Locate the cell with the specified text and output its (X, Y) center coordinate. 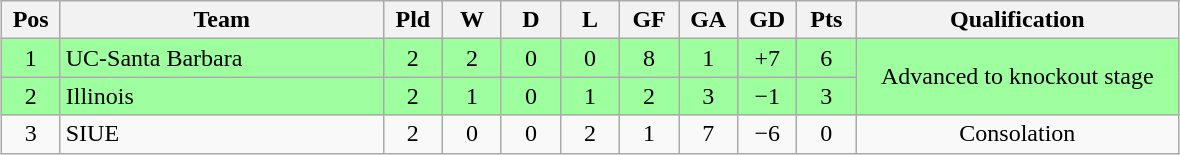
GD (768, 20)
7 (708, 134)
−1 (768, 96)
6 (826, 58)
GF (650, 20)
Pts (826, 20)
L (590, 20)
GA (708, 20)
D (530, 20)
Illinois (222, 96)
Pos (30, 20)
Advanced to knockout stage (1018, 77)
+7 (768, 58)
SIUE (222, 134)
W (472, 20)
Qualification (1018, 20)
UC-Santa Barbara (222, 58)
Consolation (1018, 134)
Pld (412, 20)
−6 (768, 134)
Team (222, 20)
8 (650, 58)
